Extract the (x, y) coordinate from the center of the cell holding the provided text.  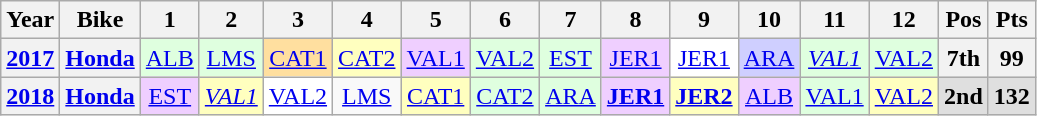
JER2 (704, 96)
2 (231, 20)
5 (436, 20)
6 (504, 20)
Year (30, 20)
132 (1012, 96)
8 (635, 20)
2018 (30, 96)
Pos (964, 20)
2nd (964, 96)
99 (1012, 58)
12 (904, 20)
7 (571, 20)
1 (170, 20)
4 (367, 20)
10 (769, 20)
Bike (100, 20)
7th (964, 58)
3 (298, 20)
Pts (1012, 20)
9 (704, 20)
11 (834, 20)
2017 (30, 58)
